Detect which cell encompasses the target text, then output its (X, Y) center coordinate. 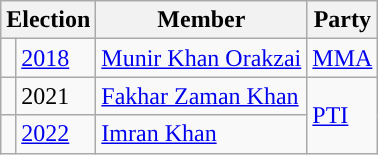
Member (202, 20)
MMA (342, 58)
Munir Khan Orakzai (202, 58)
PTI (342, 115)
2018 (56, 58)
2022 (56, 134)
Fakhar Zaman Khan (202, 96)
Imran Khan (202, 134)
2021 (56, 96)
Election (48, 20)
Party (342, 20)
